Provide the (X, Y) coordinate of the cell's center where the given text is located.  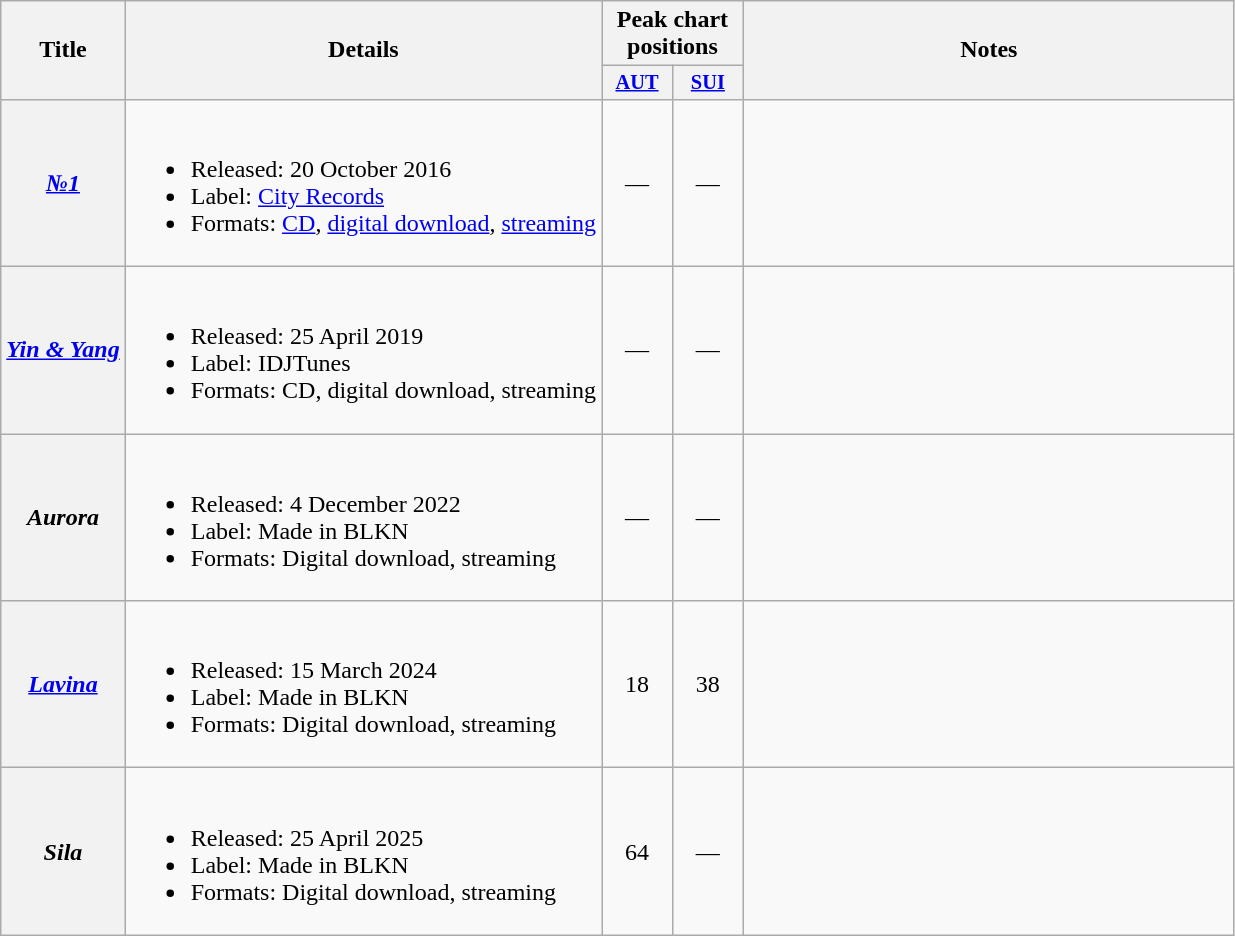
Lavina (63, 684)
Released: 4 December 2022Label: Made in BLKNFormats: Digital download, streaming (363, 518)
Title (63, 50)
Peak chart positions (673, 34)
Released: 15 March 2024Label: Made in BLKNFormats: Digital download, streaming (363, 684)
Sila (63, 852)
64 (638, 852)
Released: 25 April 2019Label: IDJTunesFormats: CD, digital download, streaming (363, 350)
Released: 25 April 2025Label: Made in BLKNFormats: Digital download, streaming (363, 852)
AUT (638, 83)
Released: 20 October 2016Label: City RecordsFormats: CD, digital download, streaming (363, 182)
Yin & Yang (63, 350)
№1 (63, 182)
Details (363, 50)
18 (638, 684)
Aurora (63, 518)
38 (708, 684)
Notes (988, 50)
SUI (708, 83)
